Determine the [X, Y] coordinate at the center of the cell enclosing the given text.  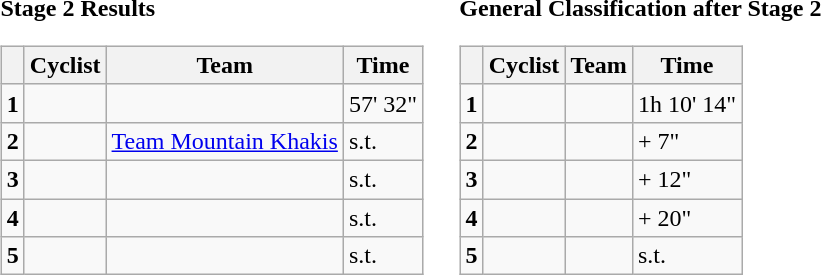
1h 10' 14" [686, 103]
+ 20" [686, 217]
57' 32" [382, 103]
+ 12" [686, 179]
Team Mountain Khakis [224, 141]
+ 7" [686, 141]
